Find where the given text appears and provide that cell's center as [X, Y] coordinate. 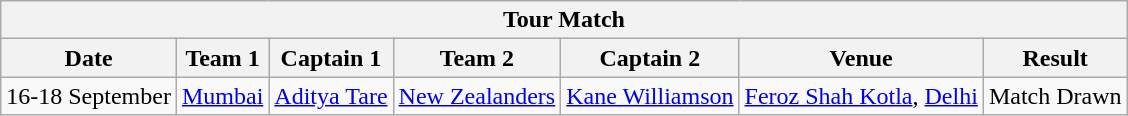
Match Drawn [1055, 96]
Tour Match [564, 20]
Aditya Tare [331, 96]
Feroz Shah Kotla, Delhi [861, 96]
Team 2 [477, 58]
16-18 September [89, 96]
Result [1055, 58]
Captain 1 [331, 58]
Date [89, 58]
Mumbai [222, 96]
Captain 2 [650, 58]
Kane Williamson [650, 96]
Venue [861, 58]
Team 1 [222, 58]
New Zealanders [477, 96]
